Locate the cell with the specified text and output its [x, y] center coordinate. 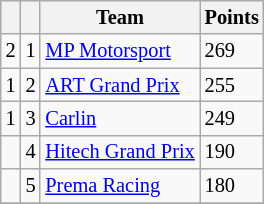
269 [232, 51]
ART Grand Prix [120, 85]
Hitech Grand Prix [120, 152]
180 [232, 186]
190 [232, 152]
Team [120, 17]
249 [232, 118]
5 [31, 186]
Points [232, 17]
Prema Racing [120, 186]
Carlin [120, 118]
255 [232, 85]
MP Motorsport [120, 51]
3 [31, 118]
4 [31, 152]
